For the text-containing cell, return its midpoint in (X, Y) coordinate format. 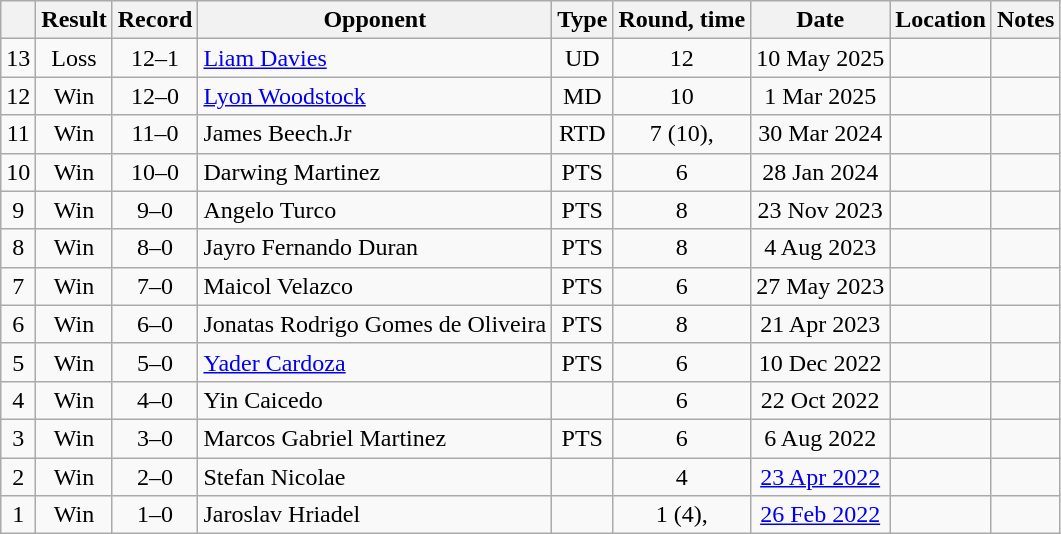
Record (155, 20)
Darwing Martinez (375, 172)
9 (18, 210)
1 (18, 515)
8–0 (155, 248)
23 Nov 2023 (820, 210)
Loss (74, 58)
Notes (1025, 20)
Angelo Turco (375, 210)
7–0 (155, 286)
Liam Davies (375, 58)
10–0 (155, 172)
12–0 (155, 96)
MD (582, 96)
1 Mar 2025 (820, 96)
3–0 (155, 438)
Result (74, 20)
10 May 2025 (820, 58)
6 Aug 2022 (820, 438)
Jayro Fernando Duran (375, 248)
Opponent (375, 20)
Stefan Nicolae (375, 477)
6–0 (155, 324)
Maicol Velazco (375, 286)
2 (18, 477)
10 Dec 2022 (820, 362)
30 Mar 2024 (820, 134)
Marcos Gabriel Martinez (375, 438)
22 Oct 2022 (820, 400)
13 (18, 58)
5–0 (155, 362)
27 May 2023 (820, 286)
3 (18, 438)
7 (18, 286)
11 (18, 134)
Location (941, 20)
1–0 (155, 515)
James Beech.Jr (375, 134)
2–0 (155, 477)
26 Feb 2022 (820, 515)
Yader Cardoza (375, 362)
Date (820, 20)
Round, time (682, 20)
4–0 (155, 400)
Yin Caicedo (375, 400)
12–1 (155, 58)
RTD (582, 134)
21 Apr 2023 (820, 324)
28 Jan 2024 (820, 172)
1 (4), (682, 515)
7 (10), (682, 134)
Jonatas Rodrigo Gomes de Oliveira (375, 324)
Lyon Woodstock (375, 96)
9–0 (155, 210)
23 Apr 2022 (820, 477)
4 Aug 2023 (820, 248)
11–0 (155, 134)
Jaroslav Hriadel (375, 515)
Type (582, 20)
5 (18, 362)
UD (582, 58)
